Identify which cell holds the provided text, then report its [X, Y] central coordinate. 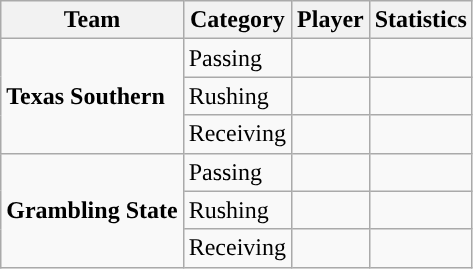
Team [92, 20]
Texas Southern [92, 96]
Category [237, 20]
Statistics [420, 20]
Player [331, 20]
Grambling State [92, 210]
